Extract the (X, Y) coordinate from the center of the cell holding the provided text.  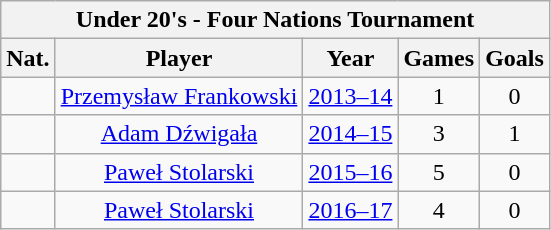
3 (439, 134)
Under 20's - Four Nations Tournament (276, 20)
Games (439, 58)
2013–14 (350, 96)
Przemysław Frankowski (179, 96)
Goals (515, 58)
2015–16 (350, 172)
4 (439, 210)
5 (439, 172)
Player (179, 58)
Year (350, 58)
Nat. (28, 58)
2014–15 (350, 134)
2016–17 (350, 210)
Adam Dźwigała (179, 134)
